Scan for the cell matching the given text and deliver its [x, y] coordinate at center. 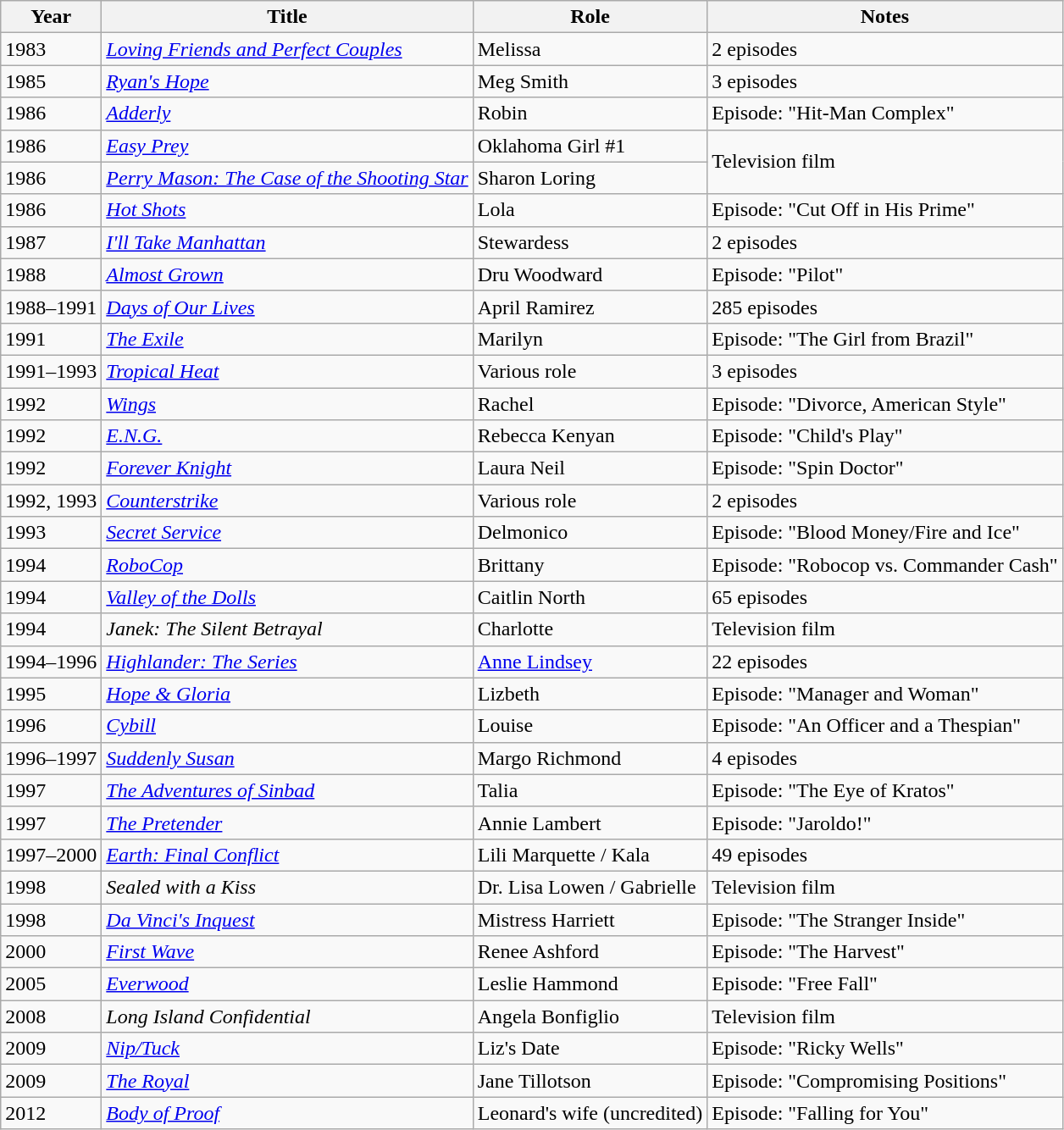
Episode: "Hit-Man Complex" [884, 114]
Marilyn [590, 339]
Angela Bonfiglio [590, 1016]
1996 [51, 726]
1991 [51, 339]
Episode: "The Girl from Brazil" [884, 339]
Oklahoma Girl #1 [590, 146]
Janek: The Silent Betrayal [287, 629]
RoboCop [287, 565]
Meg Smith [590, 81]
22 episodes [884, 662]
1991–1993 [51, 371]
I'll Take Manhattan [287, 242]
Talia [590, 790]
2005 [51, 984]
1987 [51, 242]
Episode: "Jaroldo!" [884, 823]
1988–1991 [51, 307]
Forever Knight [287, 468]
April Ramirez [590, 307]
1997–2000 [51, 855]
Counterstrike [287, 501]
Episode: "The Harvest" [884, 952]
Wings [287, 404]
Caitlin North [590, 597]
The Pretender [287, 823]
Tropical Heat [287, 371]
Jane Tillotson [590, 1081]
Episode: "Pilot" [884, 274]
Episode: "An Officer and a Thespian" [884, 726]
Secret Service [287, 533]
Margo Richmond [590, 758]
Days of Our Lives [287, 307]
Episode: "Falling for You" [884, 1113]
Perry Mason: The Case of the Shooting Star [287, 178]
1996–1997 [51, 758]
Easy Prey [287, 146]
Episode: "Cut Off in His Prime" [884, 210]
1992, 1993 [51, 501]
Dr. Lisa Lowen / Gabrielle [590, 887]
Suddenly Susan [287, 758]
Louise [590, 726]
Renee Ashford [590, 952]
Long Island Confidential [287, 1016]
Dru Woodward [590, 274]
Almost Grown [287, 274]
Lola [590, 210]
Title [287, 17]
Lili Marquette / Kala [590, 855]
Brittany [590, 565]
4 episodes [884, 758]
1988 [51, 274]
Melissa [590, 49]
Da Vinci's Inquest [287, 919]
1985 [51, 81]
Episode: "Child's Play" [884, 436]
Body of Proof [287, 1113]
Charlotte [590, 629]
65 episodes [884, 597]
Adderly [287, 114]
Rachel [590, 404]
Episode: "Spin Doctor" [884, 468]
E.N.G. [287, 436]
Liz's Date [590, 1049]
Hope & Gloria [287, 694]
Hot Shots [287, 210]
Episode: "Robocop vs. Commander Cash" [884, 565]
Episode: "The Eye of Kratos" [884, 790]
Notes [884, 17]
285 episodes [884, 307]
Annie Lambert [590, 823]
Stewardess [590, 242]
2012 [51, 1113]
Valley of the Dolls [287, 597]
Ryan's Hope [287, 81]
1993 [51, 533]
Episode: "Ricky Wells" [884, 1049]
2008 [51, 1016]
Robin [590, 114]
2000 [51, 952]
Episode: "The Stranger Inside" [884, 919]
Nip/Tuck [287, 1049]
Loving Friends and Perfect Couples [287, 49]
Year [51, 17]
Episode: "Blood Money/Fire and Ice" [884, 533]
1994–1996 [51, 662]
Delmonico [590, 533]
Sealed with a Kiss [287, 887]
Episode: "Free Fall" [884, 984]
The Royal [287, 1081]
The Exile [287, 339]
Lizbeth [590, 694]
Episode: "Divorce, American Style" [884, 404]
1995 [51, 694]
Highlander: The Series [287, 662]
Sharon Loring [590, 178]
Episode: "Manager and Woman" [884, 694]
Mistress Harriett [590, 919]
Leonard's wife (uncredited) [590, 1113]
Leslie Hammond [590, 984]
Laura Neil [590, 468]
Rebecca Kenyan [590, 436]
The Adventures of Sinbad [287, 790]
Anne Lindsey [590, 662]
Earth: Final Conflict [287, 855]
49 episodes [884, 855]
Cybill [287, 726]
Role [590, 17]
Everwood [287, 984]
First Wave [287, 952]
Episode: "Compromising Positions" [884, 1081]
1983 [51, 49]
